Detect which cell encompasses the target text, then output its [X, Y] center coordinate. 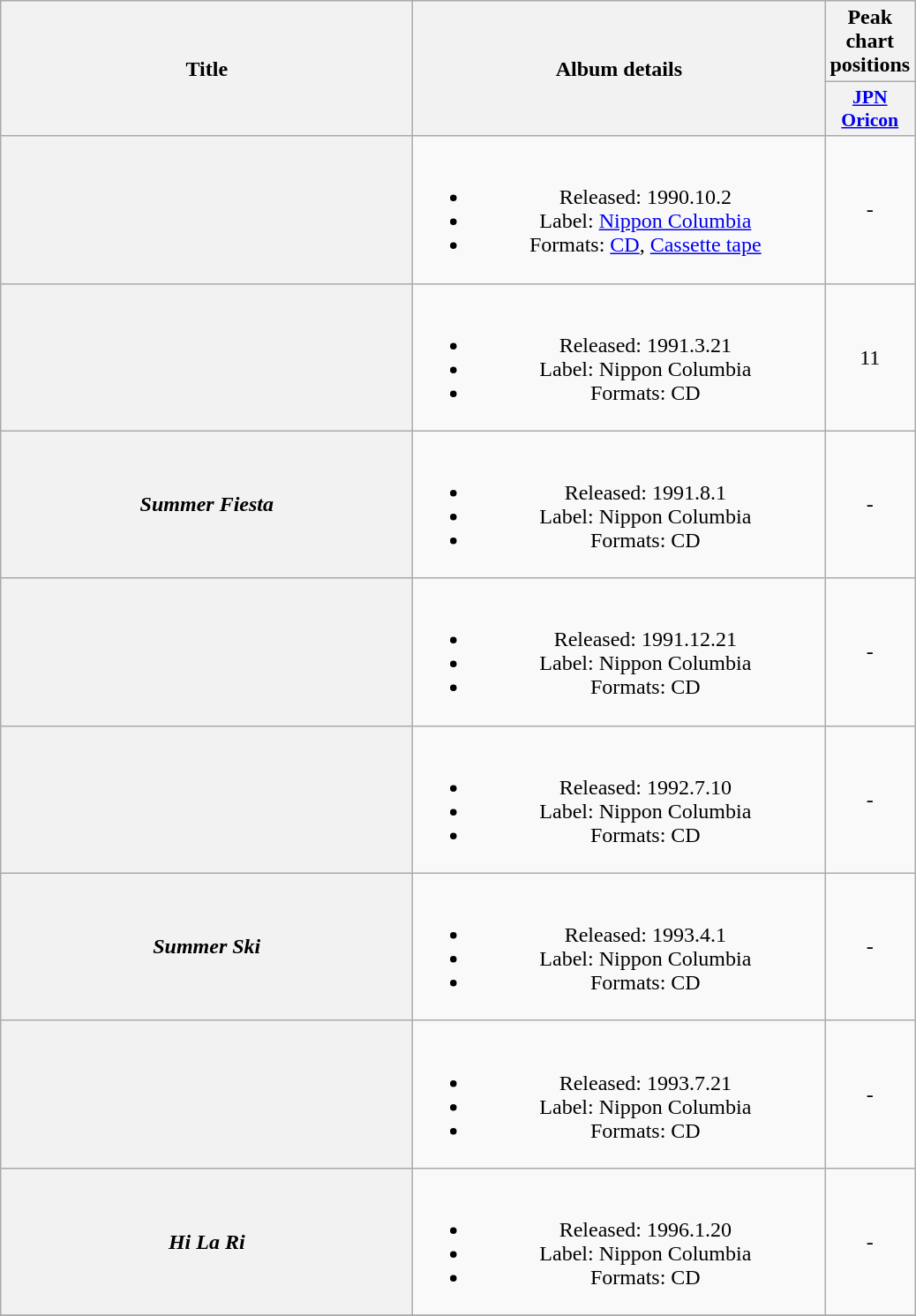
Released: 1993.4.1Label: Nippon ColumbiaFormats: CD [619, 946]
Released: 1992.7.10Label: Nippon ColumbiaFormats: CD [619, 800]
Released: 1996.1.20Label: Nippon ColumbiaFormats: CD [619, 1241]
Released: 1991.12.21Label: Nippon ColumbiaFormats: CD [619, 651]
Album details [619, 69]
Summer Ski [206, 946]
JPNOricon [870, 109]
Released: 1991.3.21Label: Nippon ColumbiaFormats: CD [619, 357]
Peak chart positions [870, 41]
Released: 1991.8.1Label: Nippon ColumbiaFormats: CD [619, 505]
Title [206, 69]
11 [870, 357]
Released: 1990.10.2Label: Nippon ColumbiaFormats: CD, Cassette tape [619, 210]
Released: 1993.7.21Label: Nippon ColumbiaFormats: CD [619, 1094]
Summer Fiesta [206, 505]
Hi La Ri [206, 1241]
